Find where the given text appears and provide that cell's center as [x, y] coordinate. 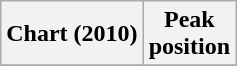
Chart (2010) [72, 34]
Peakposition [189, 34]
